For the text-containing cell, return its midpoint in [X, Y] coordinate format. 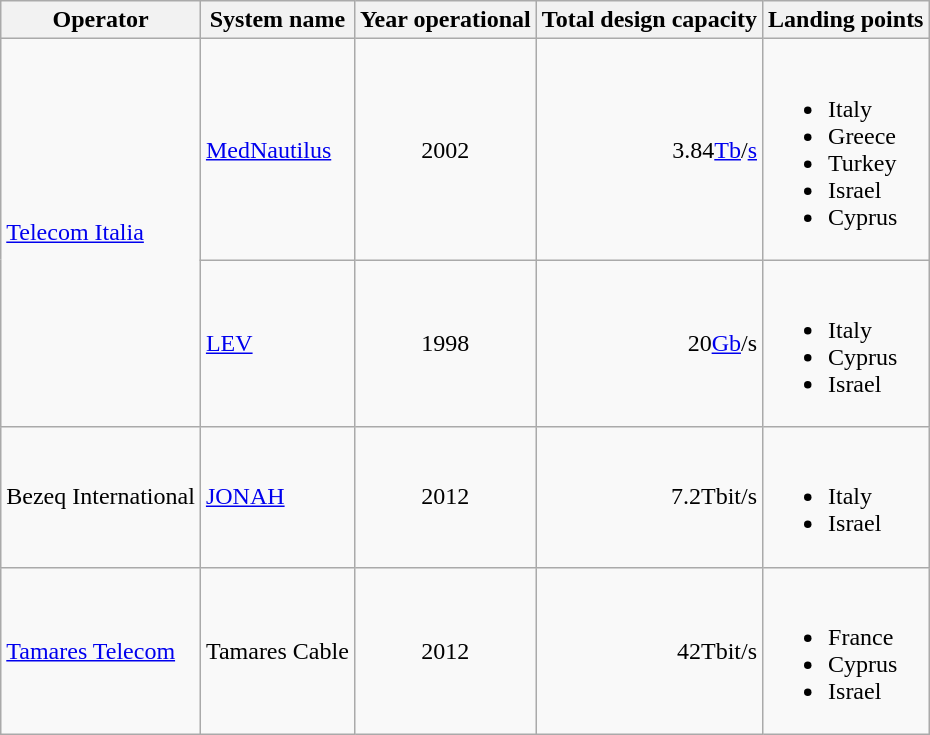
Landing points [846, 20]
Bezeq International [101, 497]
3.84Tb/s [649, 150]
Tamares Telecom [101, 650]
Telecom Italia [101, 233]
20Gb/s [649, 344]
ItalyIsrael [846, 497]
Tamares Cable [277, 650]
Total design capacity [649, 20]
Operator [101, 20]
Year operational [445, 20]
LEV [277, 344]
7.2Tbit/s [649, 497]
ItalyCyprusIsrael [846, 344]
FranceCyprusIsrael [846, 650]
2002 [445, 150]
ItalyGreeceTurkeyIsraelCyprus [846, 150]
1998 [445, 344]
MedNautilus [277, 150]
JONAH [277, 497]
42Tbit/s [649, 650]
System name [277, 20]
